Detect which cell encompasses the target text, then output its (x, y) center coordinate. 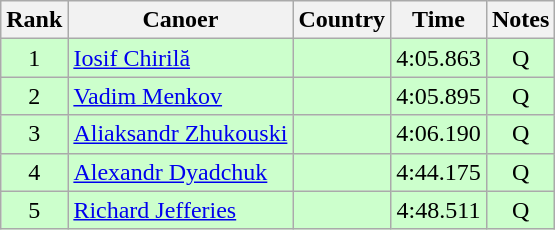
4:05.863 (439, 58)
Country (342, 20)
2 (34, 96)
1 (34, 58)
5 (34, 210)
4:06.190 (439, 134)
4:05.895 (439, 96)
Aliaksandr Zhukouski (180, 134)
Richard Jefferies (180, 210)
Canoer (180, 20)
Vadim Menkov (180, 96)
Alexandr Dyadchuk (180, 172)
4:44.175 (439, 172)
3 (34, 134)
Iosif Chirilă (180, 58)
Rank (34, 20)
Time (439, 20)
Notes (520, 20)
4:48.511 (439, 210)
4 (34, 172)
